Determine the (x, y) coordinate at the center of the cell enclosing the given text.  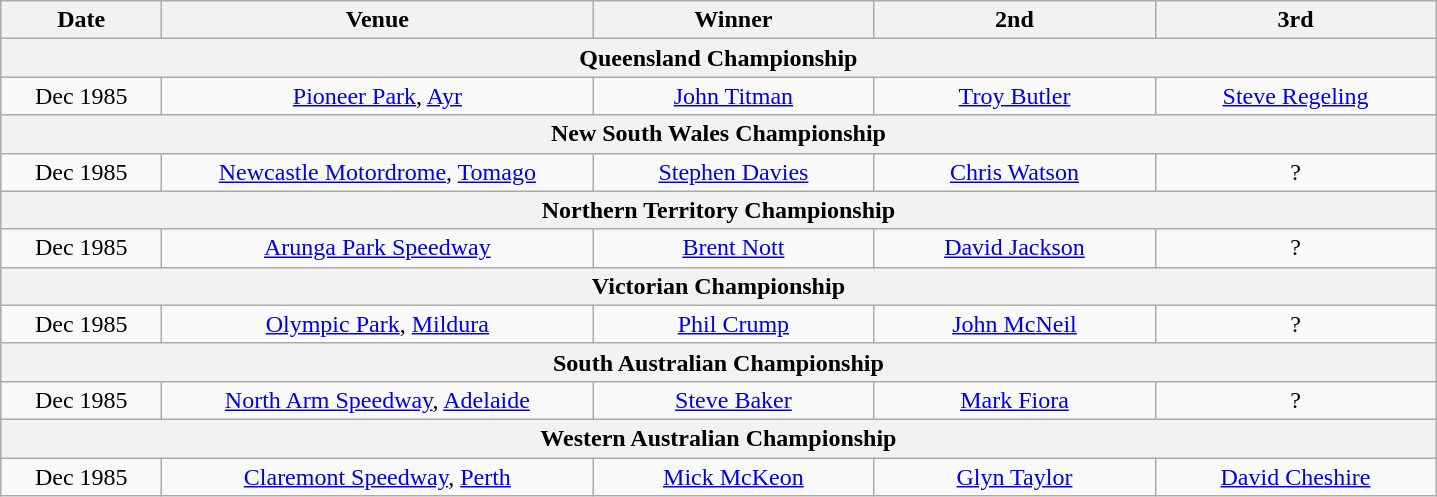
Northern Territory Championship (718, 210)
Mark Fiora (1014, 400)
North Arm Speedway, Adelaide (378, 400)
Winner (734, 20)
Stephen Davies (734, 172)
Brent Nott (734, 248)
Steve Regeling (1296, 96)
Phil Crump (734, 324)
Newcastle Motordrome, Tomago (378, 172)
John Titman (734, 96)
New South Wales Championship (718, 134)
2nd (1014, 20)
Claremont Speedway, Perth (378, 477)
Chris Watson (1014, 172)
Olympic Park, Mildura (378, 324)
Victorian Championship (718, 286)
Pioneer Park, Ayr (378, 96)
Glyn Taylor (1014, 477)
Date (82, 20)
John McNeil (1014, 324)
Queensland Championship (718, 58)
South Australian Championship (718, 362)
Troy Butler (1014, 96)
Western Australian Championship (718, 438)
Arunga Park Speedway (378, 248)
David Cheshire (1296, 477)
David Jackson (1014, 248)
Venue (378, 20)
Mick McKeon (734, 477)
Steve Baker (734, 400)
3rd (1296, 20)
